Locate the cell with the specified text and output its (X, Y) center coordinate. 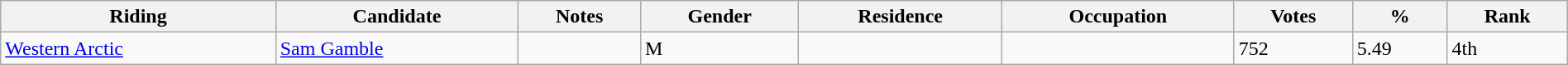
Rank (1507, 17)
Residence (901, 17)
Candidate (397, 17)
% (1399, 17)
Occupation (1118, 17)
Gender (719, 17)
Western Arctic (138, 48)
Riding (138, 17)
Notes (580, 17)
752 (1293, 48)
4th (1507, 48)
Votes (1293, 17)
Sam Gamble (397, 48)
M (719, 48)
5.49 (1399, 48)
